Provide the (X, Y) coordinate of the cell's center where the given text is located.  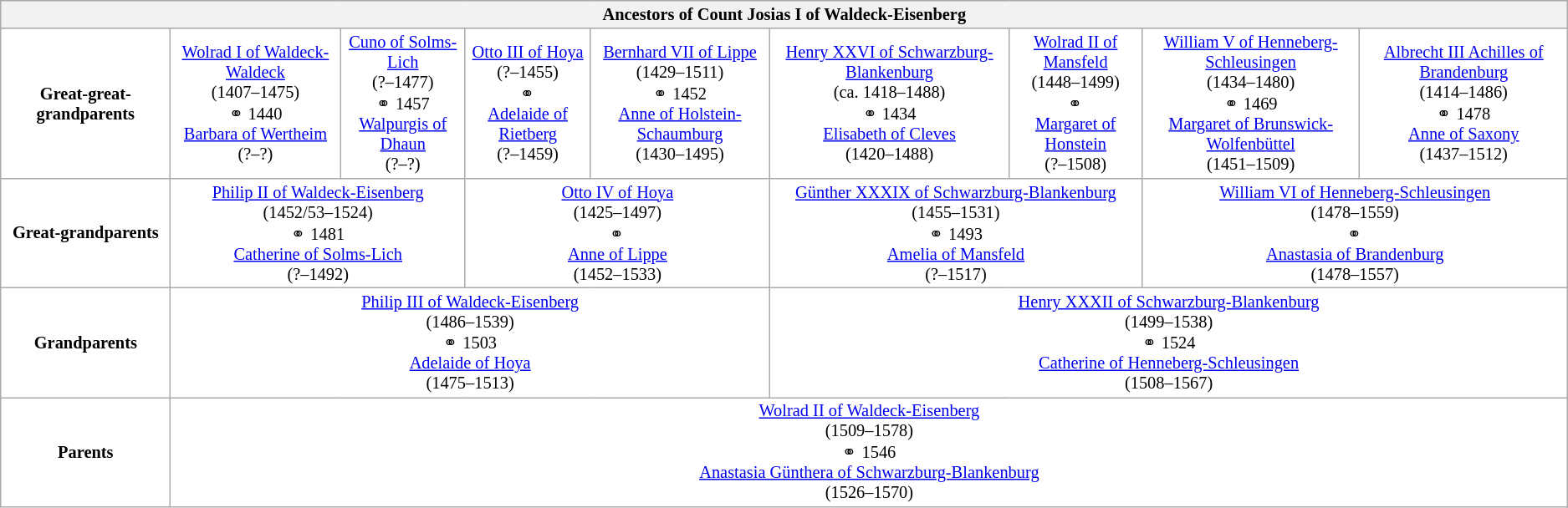
Otto III of Hoya(?–1455)⚭Adelaide of Rietberg(?–1459) (527, 104)
Wolrad I of Waldeck-Waldeck(1407–1475)⚭ 1440Barbara of Wertheim(?–?) (256, 104)
Great-grandparents (85, 232)
Wolrad II of Mansfeld(1448–1499)⚭Margaret of Honstein(?–1508) (1075, 104)
Philip II of Waldeck-Eisenberg(1452/53–1524)⚭ 1481Catherine of Solms-Lich(?–1492) (318, 232)
Wolrad II of Waldeck-Eisenberg(1509–1578)⚭ 1546Anastasia Günthera of Schwarzburg-Blankenburg(1526–1570) (870, 451)
Philip III of Waldeck-Eisenberg(1486–1539)⚭ 1503Adelaide of Hoya(1475–1513) (470, 343)
Ancestors of Count Josias I of Waldeck-Eisenberg (784, 14)
Bernhard VII of Lippe(1429–1511)⚭ 1452Anne of Holstein-Schaumburg(1430–1495) (681, 104)
Henry XXXII of Schwarzburg-Blankenburg(1499–1538)⚭ 1524Catherine of Henneberg-Schleusingen(1508–1567) (1169, 343)
Grandparents (85, 343)
William V of Henneberg-Schleusingen(1434–1480)⚭ 1469Margaret of Brunswick-Wolfenbüttel(1451–1509) (1251, 104)
Parents (85, 451)
Henry XXVI of Schwarzburg-Blankenburg(ca. 1418–1488)⚭ 1434Elisabeth of Cleves(1420–1488) (889, 104)
Otto IV of Hoya(1425–1497)⚭Anne of Lippe(1452–1533) (617, 232)
Great-great-grandparents (85, 104)
Albrecht III Achilles of Brandenburg(1414–1486)⚭ 1478Anne of Saxony(1437–1512) (1463, 104)
Günther XXXIX of Schwarzburg-Blankenburg(1455–1531)⚭ 1493Amelia of Mansfeld(?–1517) (955, 232)
Cuno of Solms-Lich(?–1477)⚭ 1457Walpurgis of Dhaun(?–?) (403, 104)
William VI of Henneberg-Schleusingen(1478–1559)⚭Anastasia of Brandenburg(1478–1557) (1355, 232)
